Pinpoint the cell where the given text exists, returning its [x, y] midpoint coordinate. 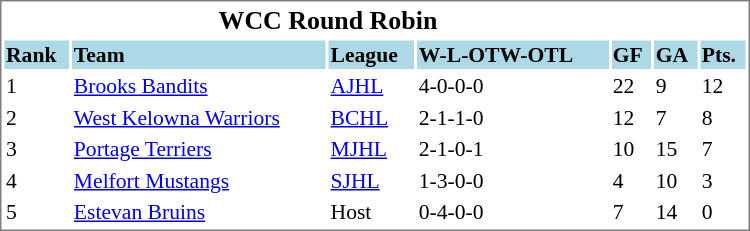
GF [631, 54]
1 [36, 86]
2-1-1-0 [512, 118]
SJHL [372, 180]
Estevan Bruins [199, 212]
Host [372, 212]
Rank [36, 54]
0-4-0-0 [512, 212]
MJHL [372, 149]
Pts. [722, 54]
West Kelowna Warriors [199, 118]
2 [36, 118]
15 [676, 149]
Brooks Bandits [199, 86]
AJHL [372, 86]
WCC Round Robin [328, 20]
8 [722, 118]
Team [199, 54]
9 [676, 86]
W-L-OTW-OTL [512, 54]
Melfort Mustangs [199, 180]
4-0-0-0 [512, 86]
1-3-0-0 [512, 180]
BCHL [372, 118]
5 [36, 212]
GA [676, 54]
22 [631, 86]
Portage Terriers [199, 149]
0 [722, 212]
League [372, 54]
14 [676, 212]
2-1-0-1 [512, 149]
